Capture the cell that displays the provided text and extract its [x, y] central coordinate. 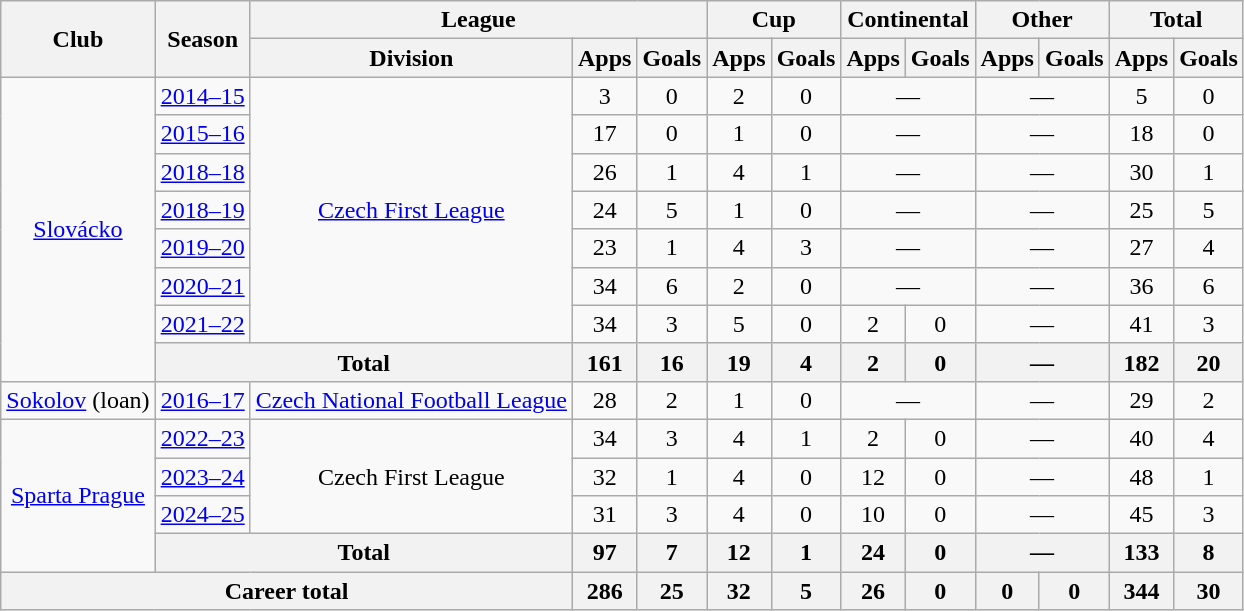
20 [1209, 362]
2020–21 [202, 286]
Sparta Prague [78, 495]
2018–19 [202, 210]
45 [1141, 515]
2014–15 [202, 96]
7 [672, 553]
2019–20 [202, 248]
41 [1141, 324]
182 [1141, 362]
36 [1141, 286]
Club [78, 39]
97 [604, 553]
17 [604, 134]
10 [873, 515]
8 [1209, 553]
28 [604, 400]
Division [411, 58]
Slovácko [78, 229]
31 [604, 515]
2016–17 [202, 400]
27 [1141, 248]
23 [604, 248]
Season [202, 39]
2023–24 [202, 477]
2015–16 [202, 134]
344 [1141, 591]
18 [1141, 134]
Other [1042, 20]
Continental [908, 20]
16 [672, 362]
286 [604, 591]
19 [739, 362]
Sokolov (loan) [78, 400]
40 [1141, 438]
2024–25 [202, 515]
2021–22 [202, 324]
Czech National Football League [411, 400]
133 [1141, 553]
League [478, 20]
161 [604, 362]
Cup [774, 20]
Career total [287, 591]
48 [1141, 477]
29 [1141, 400]
2022–23 [202, 438]
2018–18 [202, 172]
